Output the [x, y] coordinate of the center of the cell containing the given text.  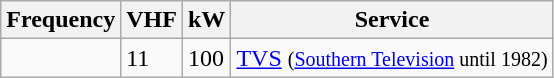
Frequency [61, 20]
Service [392, 20]
VHF [152, 20]
11 [152, 58]
100 [206, 58]
TVS (Southern Television until 1982) [392, 58]
kW [206, 20]
